Extract the [X, Y] coordinate from the center of the cell holding the provided text.  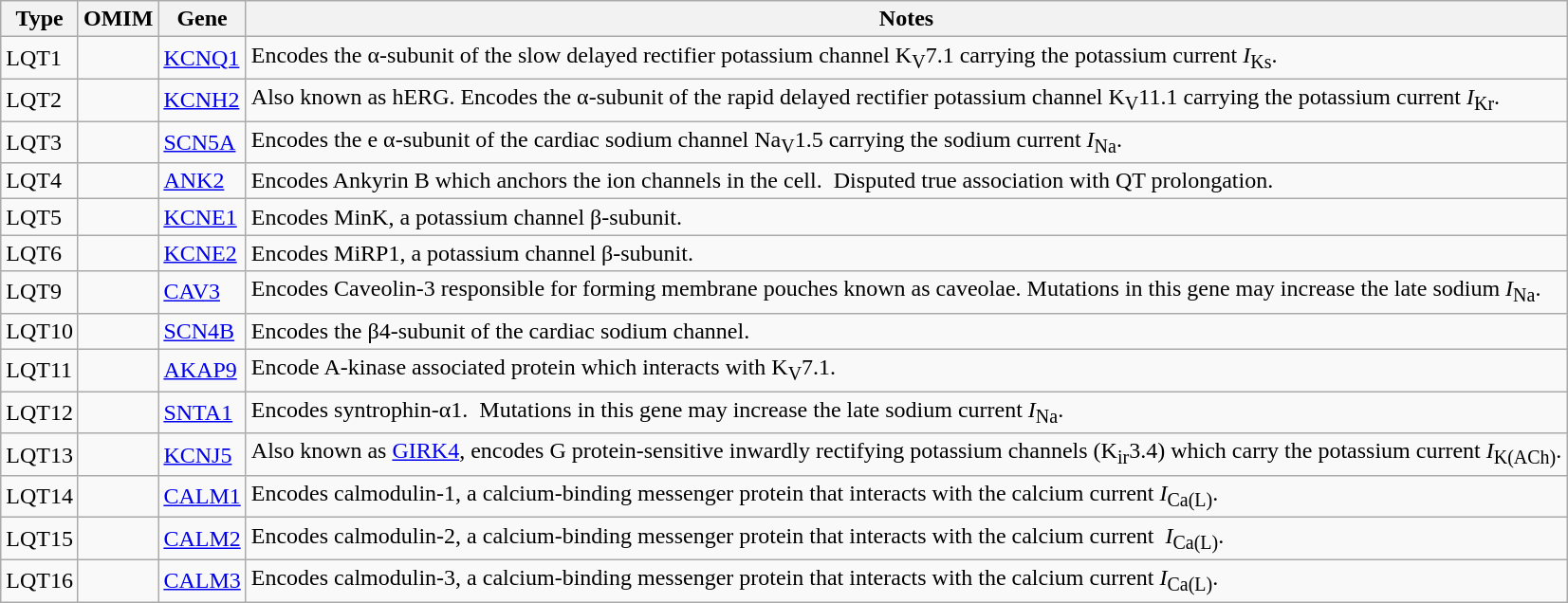
Encode A-kinase associated protein which interacts with KV7.1. [907, 370]
LQT14 [40, 496]
SNTA1 [202, 412]
Encodes MiRP1, a potassium channel β-subunit. [907, 253]
CALM2 [202, 539]
Encodes Ankyrin B which anchors the ion channels in the cell. Disputed true association with QT prolongation. [907, 181]
LQT5 [40, 217]
CALM3 [202, 580]
LQT9 [40, 292]
LQT3 [40, 142]
KCNQ1 [202, 58]
KCNH2 [202, 100]
SCN5A [202, 142]
Also known as hERG. Encodes the α-subunit of the rapid delayed rectifier potassium channel KV11.1 carrying the potassium current IKr. [907, 100]
Type [40, 19]
Encodes the α-subunit of the slow delayed rectifier potassium channel KV7.1 carrying the potassium current IKs. [907, 58]
LQT15 [40, 539]
LQT1 [40, 58]
LQT6 [40, 253]
OMIM [118, 19]
ANK2 [202, 181]
LQT13 [40, 454]
Encodes the β4-subunit of the cardiac sodium channel. [907, 331]
Also known as GIRK4, encodes G protein-sensitive inwardly rectifying potassium channels (Kir3.4) which carry the potassium current IK(ACh). [907, 454]
Encodes MinK, a potassium channel β-subunit. [907, 217]
LQT16 [40, 580]
KCNE1 [202, 217]
Encodes calmodulin-2, a calcium-binding messenger protein that interacts with the calcium current ICa(L). [907, 539]
LQT2 [40, 100]
Encodes Caveolin-3 responsible for forming membrane pouches known as caveolae. Mutations in this gene may increase the late sodium INa. [907, 292]
Gene [202, 19]
Notes [907, 19]
Encodes calmodulin-3, a calcium-binding messenger protein that interacts with the calcium current ICa(L). [907, 580]
KCNJ5 [202, 454]
LQT11 [40, 370]
Encodes calmodulin-1, a calcium-binding messenger protein that interacts with the calcium current ICa(L). [907, 496]
LQT4 [40, 181]
Encodes the e α-subunit of the cardiac sodium channel NaV1.5 carrying the sodium current INa. [907, 142]
LQT10 [40, 331]
Encodes syntrophin-α1. Mutations in this gene may increase the late sodium current INa. [907, 412]
KCNE2 [202, 253]
CAV3 [202, 292]
LQT12 [40, 412]
CALM1 [202, 496]
SCN4B [202, 331]
AKAP9 [202, 370]
